Scan for the cell matching the given text and deliver its (X, Y) coordinate at center. 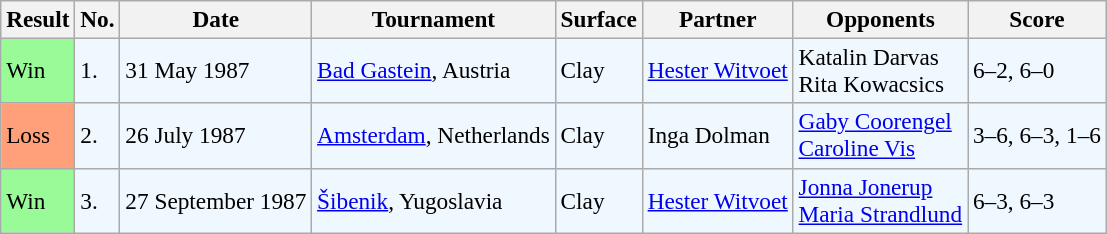
Date (216, 19)
Amsterdam, Netherlands (434, 136)
2. (98, 136)
1. (98, 70)
No. (98, 19)
26 July 1987 (216, 136)
6–3, 6–3 (1038, 200)
3. (98, 200)
Loss (38, 136)
Gaby Coorengel Caroline Vis (880, 136)
31 May 1987 (216, 70)
Šibenik, Yugoslavia (434, 200)
3–6, 6–3, 1–6 (1038, 136)
Jonna Jonerup Maria Strandlund (880, 200)
Tournament (434, 19)
Partner (718, 19)
Katalin Darvas Rita Kowacsics (880, 70)
Result (38, 19)
Inga Dolman (718, 136)
Opponents (880, 19)
Surface (598, 19)
27 September 1987 (216, 200)
Score (1038, 19)
6–2, 6–0 (1038, 70)
Bad Gastein, Austria (434, 70)
